Locate the cell with the specified text and output its (X, Y) center coordinate. 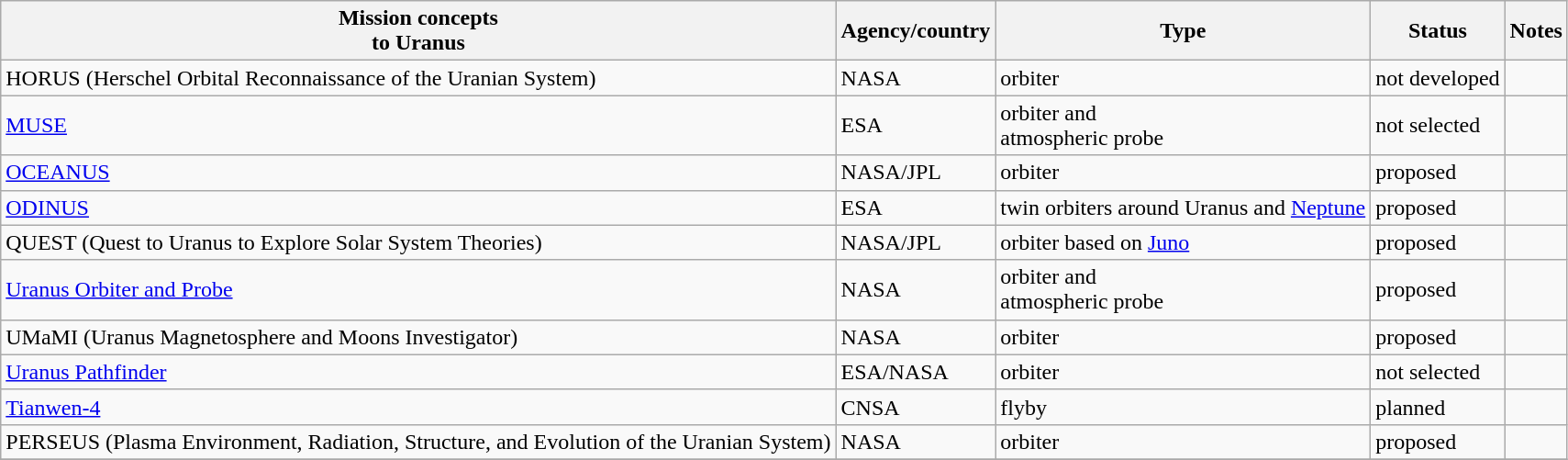
orbiter based on Juno (1184, 242)
Type (1184, 31)
twin orbiters around Uranus and Neptune (1184, 208)
CNSA (916, 407)
ODINUS (418, 208)
Notes (1536, 31)
Status (1438, 31)
OCEANUS (418, 173)
UMaMI (Uranus Magnetosphere and Moons Investigator) (418, 337)
not developed (1438, 78)
Mission concepts to Uranus (418, 31)
Tianwen-4 (418, 407)
MUSE (418, 125)
Uranus Pathfinder (418, 372)
QUEST (Quest to Uranus to Explore Solar System Theories) (418, 242)
planned (1438, 407)
flyby (1184, 407)
Agency/country (916, 31)
PERSEUS (Plasma Environment, Radiation, Structure, and Evolution of the Uranian System) (418, 442)
HORUS (Herschel Orbital Reconnaissance of the Uranian System) (418, 78)
ESA/NASA (916, 372)
Uranus Orbiter and Probe (418, 290)
